Pinpoint the cell where the given text exists, returning its (x, y) midpoint coordinate. 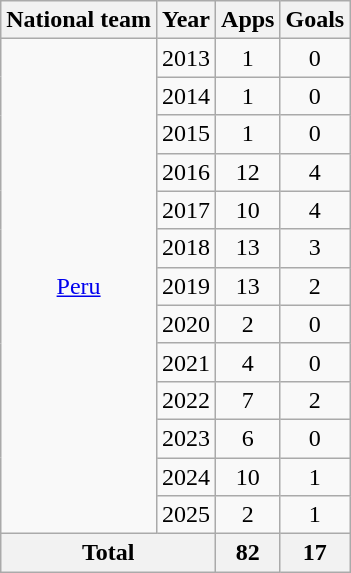
Goals (315, 20)
2024 (186, 477)
Apps (248, 20)
2023 (186, 438)
Year (186, 20)
2015 (186, 134)
2016 (186, 172)
2025 (186, 515)
2017 (186, 210)
2013 (186, 58)
2014 (186, 96)
National team (79, 20)
Total (108, 553)
2018 (186, 248)
6 (248, 438)
7 (248, 400)
Peru (79, 286)
2022 (186, 400)
2021 (186, 362)
2020 (186, 324)
17 (315, 553)
2019 (186, 286)
82 (248, 553)
12 (248, 172)
3 (315, 248)
